Locate the cell with the specified text and output its (X, Y) center coordinate. 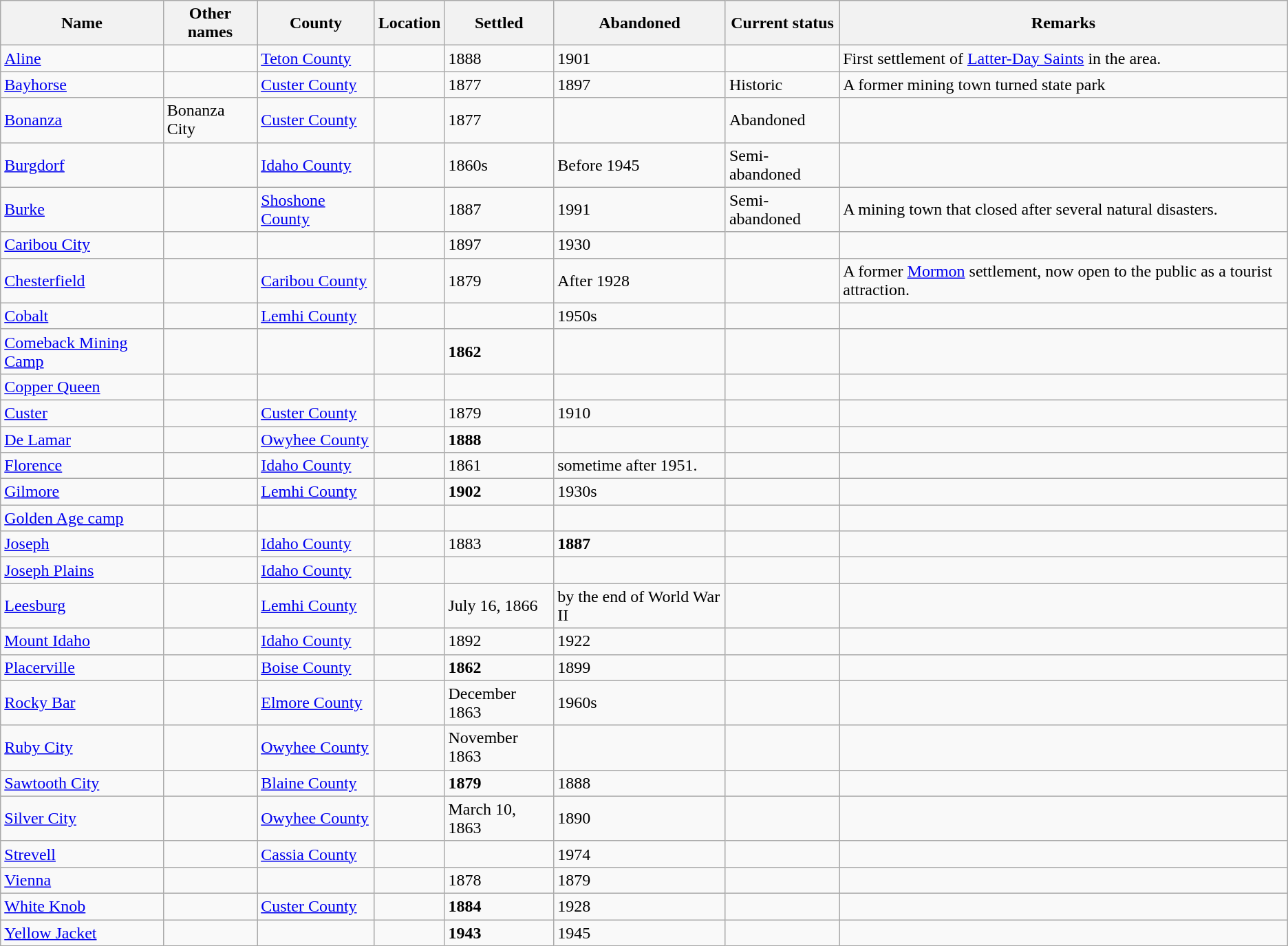
1960s (640, 703)
Rocky Bar (82, 703)
1974 (640, 854)
After 1928 (640, 281)
Burgdorf (82, 165)
Current status (782, 23)
Copper Queen (82, 387)
1884 (500, 906)
Caribou City (82, 245)
1902 (500, 492)
Yellow Jacket (82, 932)
Gilmore (82, 492)
Bonanza (82, 120)
1943 (500, 932)
1883 (500, 544)
Mount Idaho (82, 641)
Strevell (82, 854)
1950s (640, 316)
1899 (640, 667)
Blaine County (316, 783)
1910 (640, 413)
Custer (82, 413)
Golden Age camp (82, 518)
1901 (640, 58)
Settled (500, 23)
De Lamar (82, 440)
Burke (82, 209)
A former Mormon settlement, now open to the public as a tourist attraction. (1064, 281)
Boise County (316, 667)
July 16, 1866 (500, 605)
1930 (640, 245)
Aline (82, 58)
1892 (500, 641)
White Knob (82, 906)
Cassia County (316, 854)
Caribou County (316, 281)
A former mining town turned state park (1064, 85)
1930s (640, 492)
Elmore County (316, 703)
Joseph (82, 544)
December 1863 (500, 703)
March 10, 1863 (500, 819)
1922 (640, 641)
A mining town that closed after several natural disasters. (1064, 209)
1878 (500, 880)
Other names (211, 23)
Silver City (82, 819)
Bayhorse (82, 85)
Joseph Plains (82, 570)
Chesterfield (82, 281)
Location (409, 23)
First settlement of Latter-Day Saints in the area. (1064, 58)
1928 (640, 906)
Historic (782, 85)
1890 (640, 819)
sometime after 1951. (640, 466)
1861 (500, 466)
Teton County (316, 58)
Comeback Mining Camp (82, 351)
Vienna (82, 880)
Remarks (1064, 23)
Bonanza City (211, 120)
Cobalt (82, 316)
1991 (640, 209)
1860s (500, 165)
County (316, 23)
Shoshone County (316, 209)
by the end of World War II (640, 605)
Before 1945 (640, 165)
November 1863 (500, 747)
Florence (82, 466)
Leesburg (82, 605)
1945 (640, 932)
Placerville (82, 667)
Name (82, 23)
Sawtooth City (82, 783)
Ruby City (82, 747)
